Return the [X, Y] coordinate for the center point of the cell that contains the specified text.  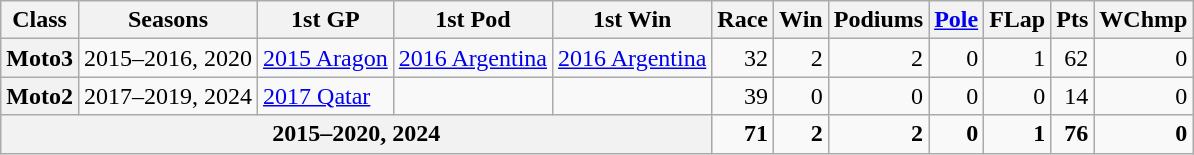
39 [743, 96]
32 [743, 58]
1st GP [326, 20]
76 [1072, 134]
Win [802, 20]
Moto2 [40, 96]
WChmp [1144, 20]
14 [1072, 96]
2015–2020, 2024 [356, 134]
2015–2016, 2020 [168, 58]
Seasons [168, 20]
2015 Aragon [326, 58]
1st Win [632, 20]
FLap [1018, 20]
Pole [956, 20]
62 [1072, 58]
Race [743, 20]
2017 Qatar [326, 96]
Moto3 [40, 58]
2017–2019, 2024 [168, 96]
1st Pod [472, 20]
71 [743, 134]
Class [40, 20]
Pts [1072, 20]
Podiums [878, 20]
